Provide the (x, y) coordinate of the cell's center where the given text is located.  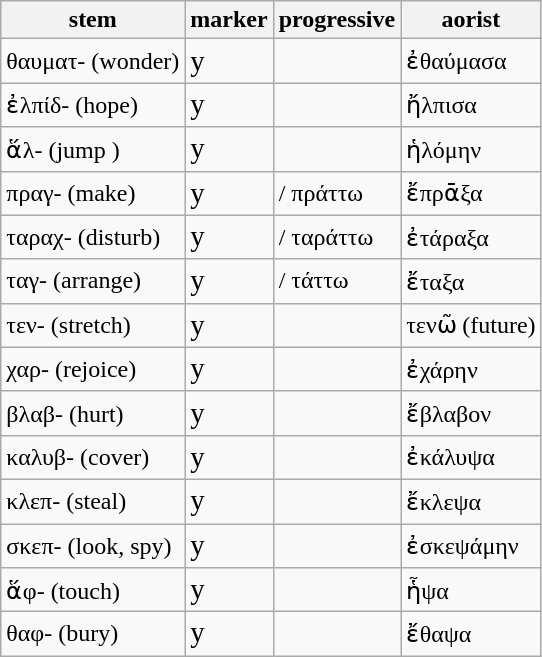
ἔκλεψα (471, 501)
aorist (471, 20)
τενῶ (future) (471, 325)
ἔθαψα (471, 634)
θαυματ- (wonder) (93, 61)
πραγ- (make) (93, 193)
ἐτάραξα (471, 237)
κλεπ- (steal) (93, 501)
ἡλόμην (471, 149)
ἤλπισα (471, 105)
/ ταράττω (337, 237)
ἧψα (471, 590)
stem (93, 20)
ἅλ- (jump ) (93, 149)
ἐθαύμασα (471, 61)
βλαβ- (hurt) (93, 413)
σκεπ- (look, spy) (93, 546)
/ πράττω (337, 193)
ἔβλαβον (471, 413)
ἔταξα (471, 281)
ταγ- (arrange) (93, 281)
ἐσκεψάμην (471, 546)
χαρ- (rejoice) (93, 369)
τεν- (stretch) (93, 325)
ἐλπίδ- (hope) (93, 105)
marker (229, 20)
ἅφ- (touch) (93, 590)
θαφ- (bury) (93, 634)
/ τάττω (337, 281)
ἐχάρην (471, 369)
καλυβ- (cover) (93, 457)
progressive (337, 20)
ἔπρᾱξα (471, 193)
ἐκάλυψα (471, 457)
ταραχ- (disturb) (93, 237)
